Return (x, y) of the center of cell containing provided text 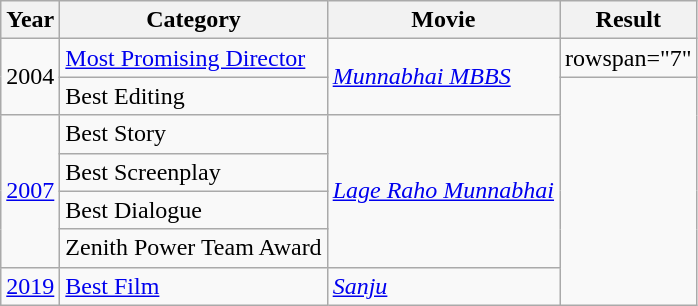
Best Story (194, 134)
Most Promising Director (194, 58)
Category (194, 20)
Year (30, 20)
Best Film (194, 286)
Munnabhai MBBS (443, 77)
Movie (443, 20)
Best Editing (194, 96)
Zenith Power Team Award (194, 248)
2019 (30, 286)
rowspan="7" (629, 58)
Best Dialogue (194, 210)
Lage Raho Munnabhai (443, 191)
Sanju (443, 286)
Best Screenplay (194, 172)
2007 (30, 191)
2004 (30, 77)
Result (629, 20)
